Search for the cell housing the specified text and yield its [X, Y] center coordinate. 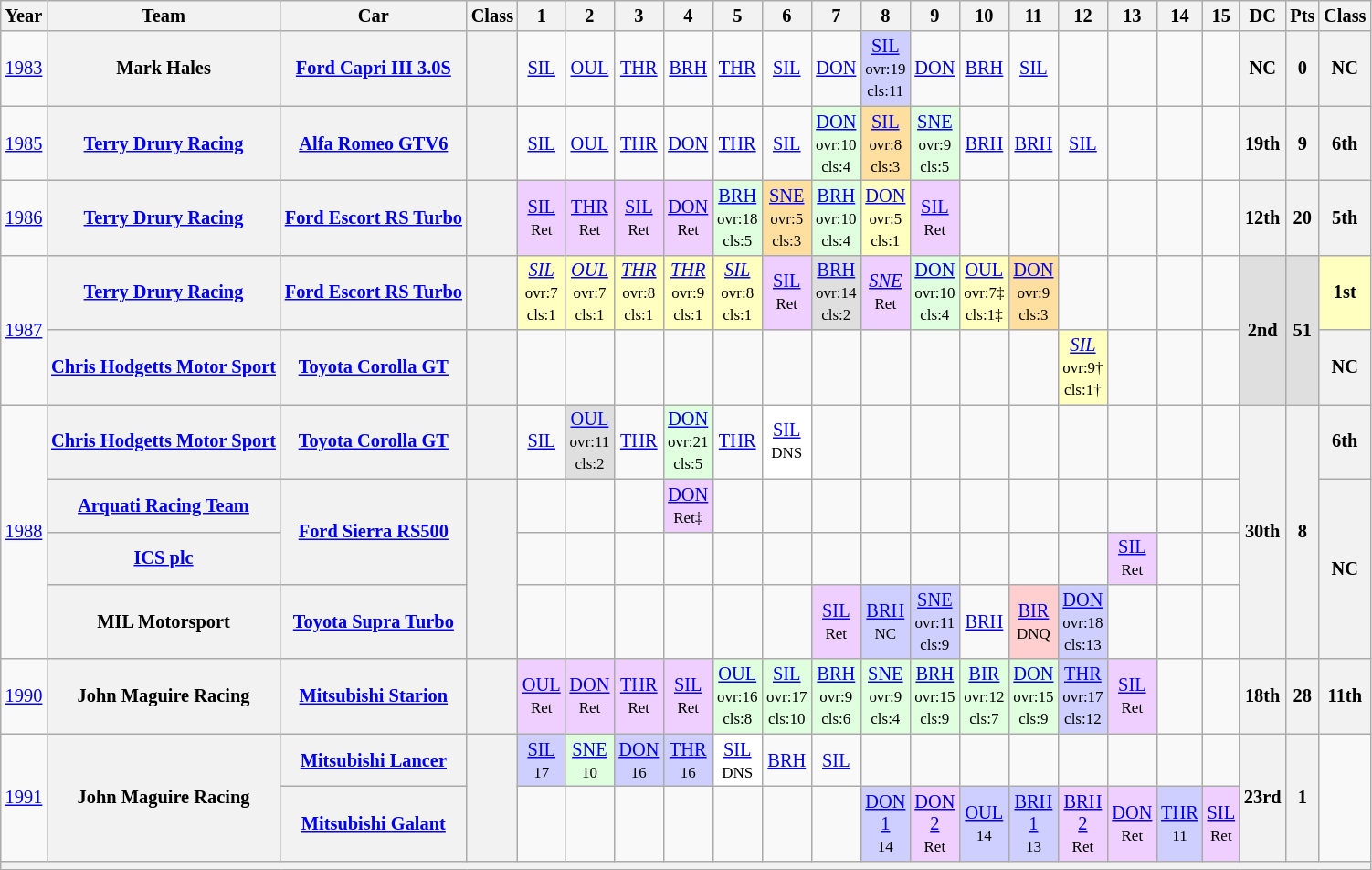
20 [1303, 217]
SNEovr:9cls:4 [885, 696]
28 [1303, 696]
BRHovr:9cls:6 [836, 696]
DONovr:9cls:3 [1033, 292]
SNE10 [590, 760]
THR11 [1179, 823]
BRHNC [885, 621]
SILovr:8cls:1 [737, 292]
Ford Capri III 3.0S [374, 69]
SILovr:17cls:10 [786, 696]
Arquati Racing Team [164, 505]
Mitsubishi Starion [374, 696]
THRovr:9cls:1 [688, 292]
ICS plc [164, 558]
SNERet [885, 292]
BRH2Ret [1082, 823]
DONovr:18cls:13 [1082, 621]
SILovr:9†cls:1† [1082, 367]
1991 [24, 797]
BIRovr:12cls:7 [984, 696]
1985 [24, 143]
OULRet [542, 696]
Mark Hales [164, 69]
DC [1262, 16]
THRovr:8cls:1 [639, 292]
BRHovr:10cls:4 [836, 217]
5 [737, 16]
15 [1221, 16]
11 [1033, 16]
DON114 [885, 823]
SIL17 [542, 760]
Ford Sierra RS500 [374, 532]
5th [1345, 217]
Car [374, 16]
BRH113 [1033, 823]
OUL14 [984, 823]
DONRet‡ [688, 505]
SNEovr:5cls:3 [786, 217]
OULovr:7cls:1 [590, 292]
OULovr:11cls:2 [590, 441]
MIL Motorsport [164, 621]
2 [590, 16]
18th [1262, 696]
BIRDNQ [1033, 621]
19th [1262, 143]
DONovr:21cls:5 [688, 441]
7 [836, 16]
1st [1345, 292]
1988 [24, 532]
1986 [24, 217]
Mitsubishi Lancer [374, 760]
0 [1303, 69]
SNEovr:11cls:9 [934, 621]
10 [984, 16]
BRHovr:15cls:9 [934, 696]
12 [1082, 16]
11th [1345, 696]
BRHovr:14cls:2 [836, 292]
2nd [1262, 329]
BRHovr:18cls:5 [737, 217]
4 [688, 16]
Team [164, 16]
SILovr:19cls:11 [885, 69]
THR16 [688, 760]
30th [1262, 532]
SNEovr:9cls:5 [934, 143]
1990 [24, 696]
1983 [24, 69]
3 [639, 16]
1987 [24, 329]
SILovr:7cls:1 [542, 292]
51 [1303, 329]
DONovr:5cls:1 [885, 217]
OULovr:7‡cls:1‡ [984, 292]
6 [786, 16]
12th [1262, 217]
DON16 [639, 760]
DONovr:15cls:9 [1033, 696]
SILovr:8cls:3 [885, 143]
14 [1179, 16]
Pts [1303, 16]
Toyota Supra Turbo [374, 621]
Year [24, 16]
Alfa Romeo GTV6 [374, 143]
Mitsubishi Galant [374, 823]
THRovr:17cls:12 [1082, 696]
DON2Ret [934, 823]
23rd [1262, 797]
OULovr:16cls:8 [737, 696]
13 [1132, 16]
